Output the (X, Y) coordinate of the center of the cell containing the given text.  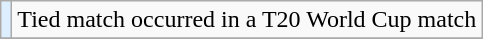
Tied match occurred in a T20 World Cup match (247, 20)
